Extract the [X, Y] coordinate from the center of the cell holding the provided text.  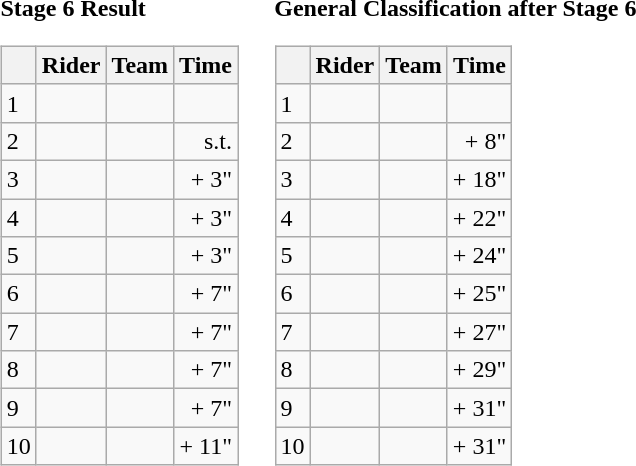
+ 29" [479, 370]
+ 24" [479, 256]
s.t. [206, 141]
+ 18" [479, 179]
+ 8" [479, 141]
+ 27" [479, 332]
+ 22" [479, 217]
+ 11" [206, 446]
+ 25" [479, 294]
